Determine the (X, Y) coordinate at the center of the cell enclosing the given text.  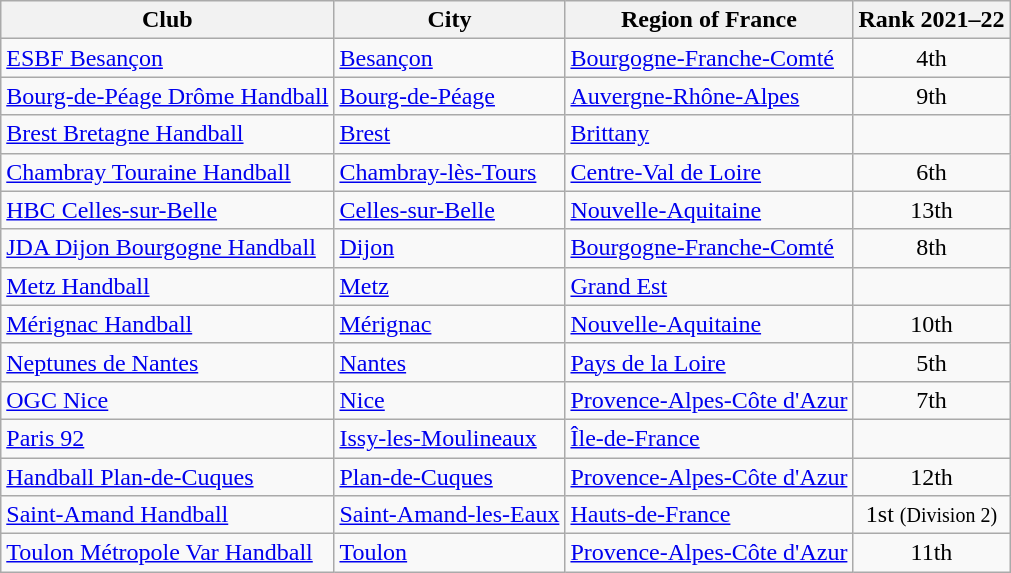
Saint-Amand-les-Eaux (450, 515)
Île-de-France (709, 438)
Bourg-de-Péage (450, 96)
Metz (450, 286)
Bourg-de-Péage Drôme Handball (168, 96)
Hauts-de-France (709, 515)
Pays de la Loire (709, 362)
Celles-sur-Belle (450, 210)
Chambray-lès-Tours (450, 172)
Brest (450, 134)
Toulon Métropole Var Handball (168, 553)
Club (168, 20)
Region of France (709, 20)
4th (932, 58)
1st (Division 2) (932, 515)
Saint-Amand Handball (168, 515)
10th (932, 324)
Dijon (450, 248)
5th (932, 362)
Toulon (450, 553)
Metz Handball (168, 286)
13th (932, 210)
Paris 92 (168, 438)
8th (932, 248)
Nantes (450, 362)
11th (932, 553)
6th (932, 172)
OGC Nice (168, 400)
Auvergne-Rhône-Alpes (709, 96)
Grand Est (709, 286)
Chambray Touraine Handball (168, 172)
Brest Bretagne Handball (168, 134)
City (450, 20)
Issy-les-Moulineaux (450, 438)
9th (932, 96)
Plan-de-Cuques (450, 477)
Nice (450, 400)
Neptunes de Nantes (168, 362)
HBC Celles-sur-Belle (168, 210)
Besançon (450, 58)
Mérignac (450, 324)
12th (932, 477)
Rank 2021–22 (932, 20)
Handball Plan-de-Cuques (168, 477)
ESBF Besançon (168, 58)
Centre-Val de Loire (709, 172)
7th (932, 400)
Mérignac Handball (168, 324)
Brittany (709, 134)
JDA Dijon Bourgogne Handball (168, 248)
